Capture the cell that displays the provided text and extract its [x, y] central coordinate. 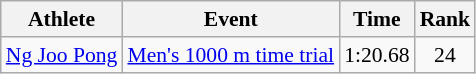
1:20.68 [376, 55]
24 [446, 55]
Rank [446, 19]
Athlete [62, 19]
Men's 1000 m time trial [230, 55]
Event [230, 19]
Ng Joo Pong [62, 55]
Time [376, 19]
